Return (x, y) of the center of cell containing provided text 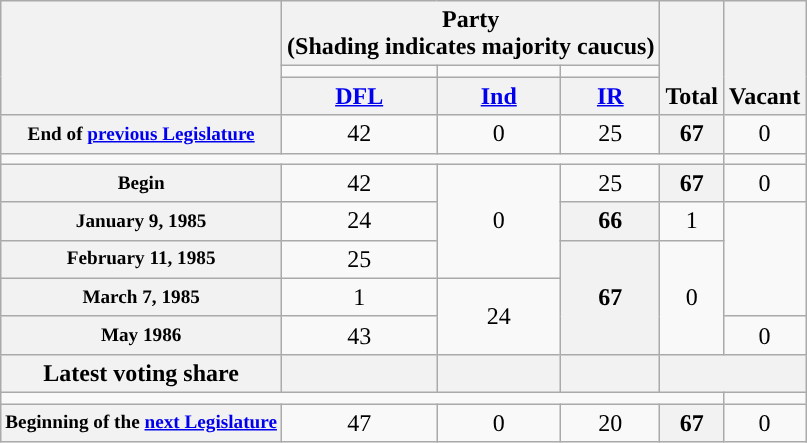
January 9, 1985 (142, 221)
66 (610, 221)
Beginning of the next Legislature (142, 423)
20 (610, 423)
43 (360, 335)
Vacant (764, 58)
May 1986 (142, 335)
Party (Shading indicates majority caucus) (471, 34)
Latest voting share (142, 373)
47 (360, 423)
Total (692, 58)
End of previous Legislature (142, 134)
DFL (360, 96)
Ind (499, 96)
March 7, 1985 (142, 297)
February 11, 1985 (142, 259)
Begin (142, 183)
IR (610, 96)
